From the cell containing the given text, extract its center point as [x, y] coordinate. 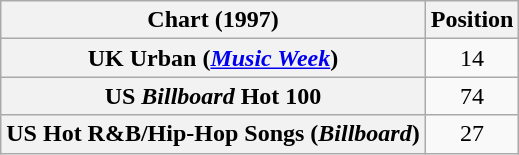
Chart (1997) [213, 20]
14 [472, 58]
US Hot R&B/Hip-Hop Songs (Billboard) [213, 134]
74 [472, 96]
27 [472, 134]
Position [472, 20]
UK Urban (Music Week) [213, 58]
US Billboard Hot 100 [213, 96]
